Search for the cell housing the specified text and yield its (X, Y) center coordinate. 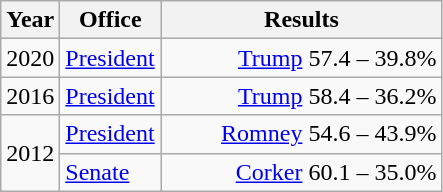
2012 (30, 153)
2016 (30, 96)
Trump 57.4 – 39.8% (302, 58)
Office (110, 20)
2020 (30, 58)
Romney 54.6 – 43.9% (302, 134)
Results (302, 20)
Senate (110, 172)
Year (30, 20)
Corker 60.1 – 35.0% (302, 172)
Trump 58.4 – 36.2% (302, 96)
